Capture the cell that displays the provided text and extract its [x, y] central coordinate. 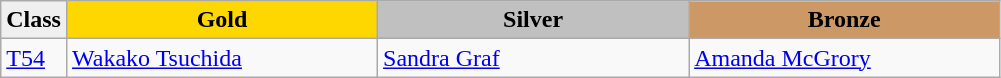
Gold [222, 20]
Sandra Graf [534, 58]
T54 [34, 58]
Class [34, 20]
Silver [534, 20]
Wakako Tsuchida [222, 58]
Bronze [844, 20]
Amanda McGrory [844, 58]
